Identify which cell holds the provided text, then report its (x, y) central coordinate. 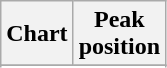
Chart (37, 34)
Peak position (119, 34)
